Detect which cell encompasses the target text, then output its [x, y] center coordinate. 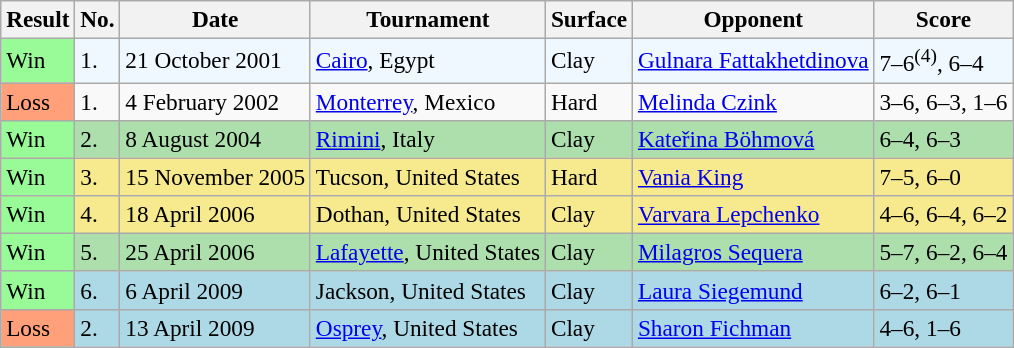
Jackson, United States [428, 290]
6–4, 6–3 [944, 139]
6 April 2009 [215, 290]
25 April 2006 [215, 252]
5–7, 6–2, 6–4 [944, 252]
6–2, 6–1 [944, 290]
3. [98, 177]
Milagros Sequera [754, 252]
Tucson, United States [428, 177]
4. [98, 214]
Kateřina Böhmová [754, 139]
Laura Siegemund [754, 290]
Score [944, 19]
4 February 2002 [215, 101]
21 October 2001 [215, 60]
15 November 2005 [215, 177]
No. [98, 19]
8 August 2004 [215, 139]
Dothan, United States [428, 214]
7–6(4), 6–4 [944, 60]
4–6, 1–6 [944, 328]
18 April 2006 [215, 214]
Lafayette, United States [428, 252]
6. [98, 290]
Result [38, 19]
Cairo, Egypt [428, 60]
Vania King [754, 177]
Tournament [428, 19]
Osprey, United States [428, 328]
Gulnara Fattakhetdinova [754, 60]
Melinda Czink [754, 101]
5. [98, 252]
4–6, 6–4, 6–2 [944, 214]
Opponent [754, 19]
3–6, 6–3, 1–6 [944, 101]
7–5, 6–0 [944, 177]
Sharon Fichman [754, 328]
13 April 2009 [215, 328]
Date [215, 19]
Monterrey, Mexico [428, 101]
Rimini, Italy [428, 139]
Varvara Lepchenko [754, 214]
Surface [588, 19]
